Search for the cell housing the specified text and yield its (X, Y) center coordinate. 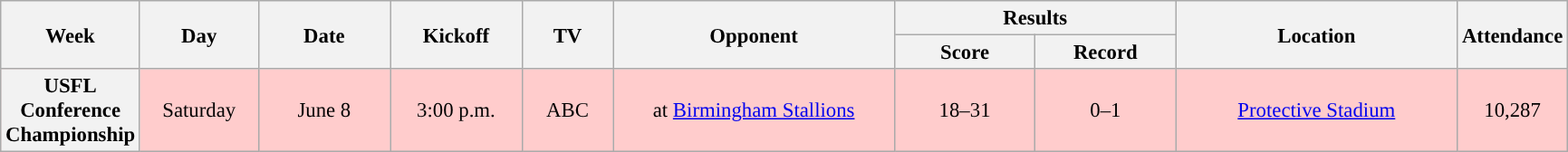
at Birmingham Stallions (754, 110)
TV (567, 34)
Date (324, 34)
June 8 (324, 110)
Location (1317, 34)
Protective Stadium (1317, 110)
USFL Conference Championship (71, 110)
Opponent (754, 34)
ABC (567, 110)
Score (964, 52)
Attendance (1513, 34)
Record (1105, 52)
0–1 (1105, 110)
18–31 (964, 110)
Day (199, 34)
Kickoff (457, 34)
Results (1034, 18)
Saturday (199, 110)
3:00 p.m. (457, 110)
10,287 (1513, 110)
Week (71, 34)
